Determine the [x, y] coordinate at the center of the cell enclosing the given text.  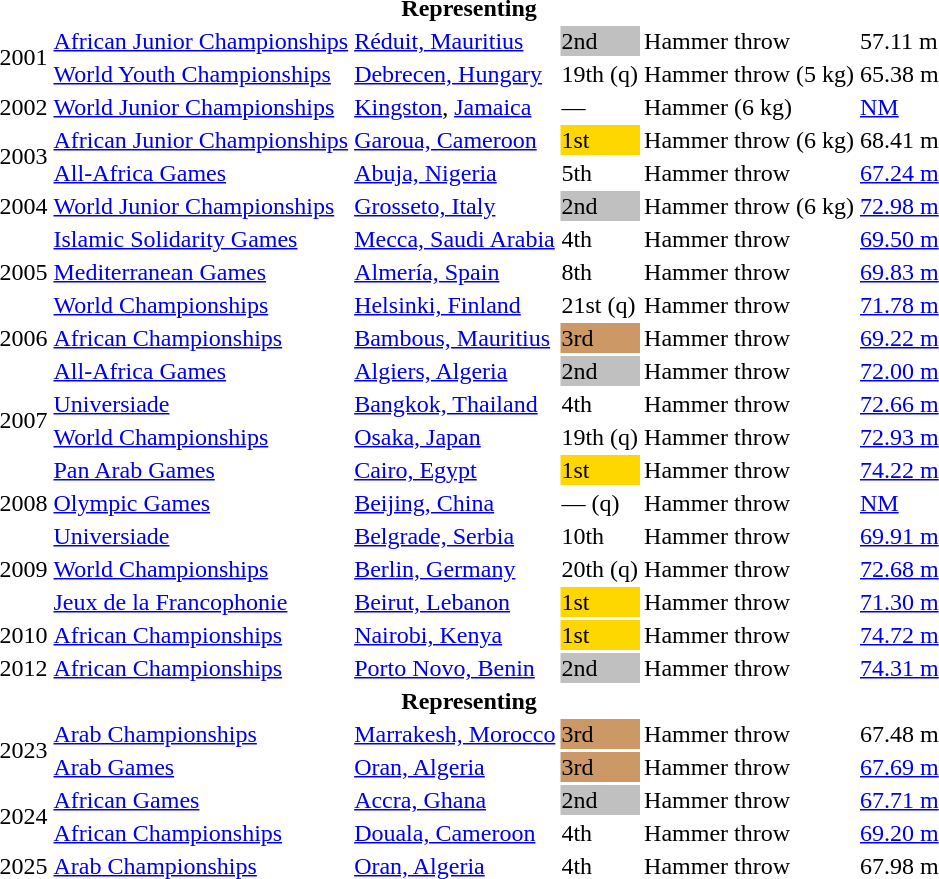
Oran, Algeria [455, 767]
Accra, Ghana [455, 800]
Beijing, China [455, 503]
Bangkok, Thailand [455, 404]
Hammer (6 kg) [750, 107]
Mediterranean Games [201, 272]
Cairo, Egypt [455, 470]
10th [600, 536]
20th (q) [600, 569]
African Games [201, 800]
Algiers, Algeria [455, 371]
Osaka, Japan [455, 437]
Helsinki, Finland [455, 305]
5th [600, 173]
Beirut, Lebanon [455, 602]
Pan Arab Games [201, 470]
Hammer throw (5 kg) [750, 74]
Berlin, Germany [455, 569]
Abuja, Nigeria [455, 173]
Islamic Solidarity Games [201, 239]
Porto Novo, Benin [455, 668]
Réduit, Mauritius [455, 41]
Olympic Games [201, 503]
21st (q) [600, 305]
World Youth Championships [201, 74]
Grosseto, Italy [455, 206]
Jeux de la Francophonie [201, 602]
Douala, Cameroon [455, 833]
8th [600, 272]
Arab Championships [201, 734]
Mecca, Saudi Arabia [455, 239]
Bambous, Mauritius [455, 338]
Belgrade, Serbia [455, 536]
— [600, 107]
Marrakesh, Morocco [455, 734]
Debrecen, Hungary [455, 74]
Kingston, Jamaica [455, 107]
Arab Games [201, 767]
Garoua, Cameroon [455, 140]
Nairobi, Kenya [455, 635]
Almería, Spain [455, 272]
— (q) [600, 503]
